From the cell containing the given text, extract its center point as (x, y) coordinate. 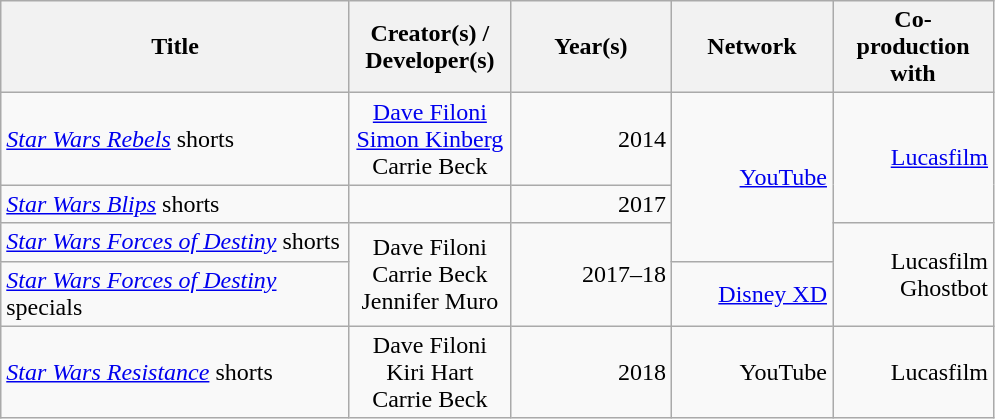
Star Wars Rebels shorts (176, 139)
Disney XD (752, 294)
Star Wars Blips shorts (176, 204)
Creator(s) / Developer(s) (430, 47)
2017 (590, 204)
Dave FiloniKiri HartCarrie Beck (430, 372)
Star Wars Forces of Destiny specials (176, 294)
2017–18 (590, 274)
Network (752, 47)
Dave FiloniSimon KinbergCarrie Beck (430, 139)
Dave FiloniCarrie BeckJennifer Muro (430, 274)
LucasfilmGhostbot (912, 274)
2014 (590, 139)
Title (176, 47)
2018 (590, 372)
Co-production with (912, 47)
Star Wars Resistance shorts (176, 372)
Star Wars Forces of Destiny shorts (176, 242)
Year(s) (590, 47)
